Detect which cell encompasses the target text, then output its (X, Y) center coordinate. 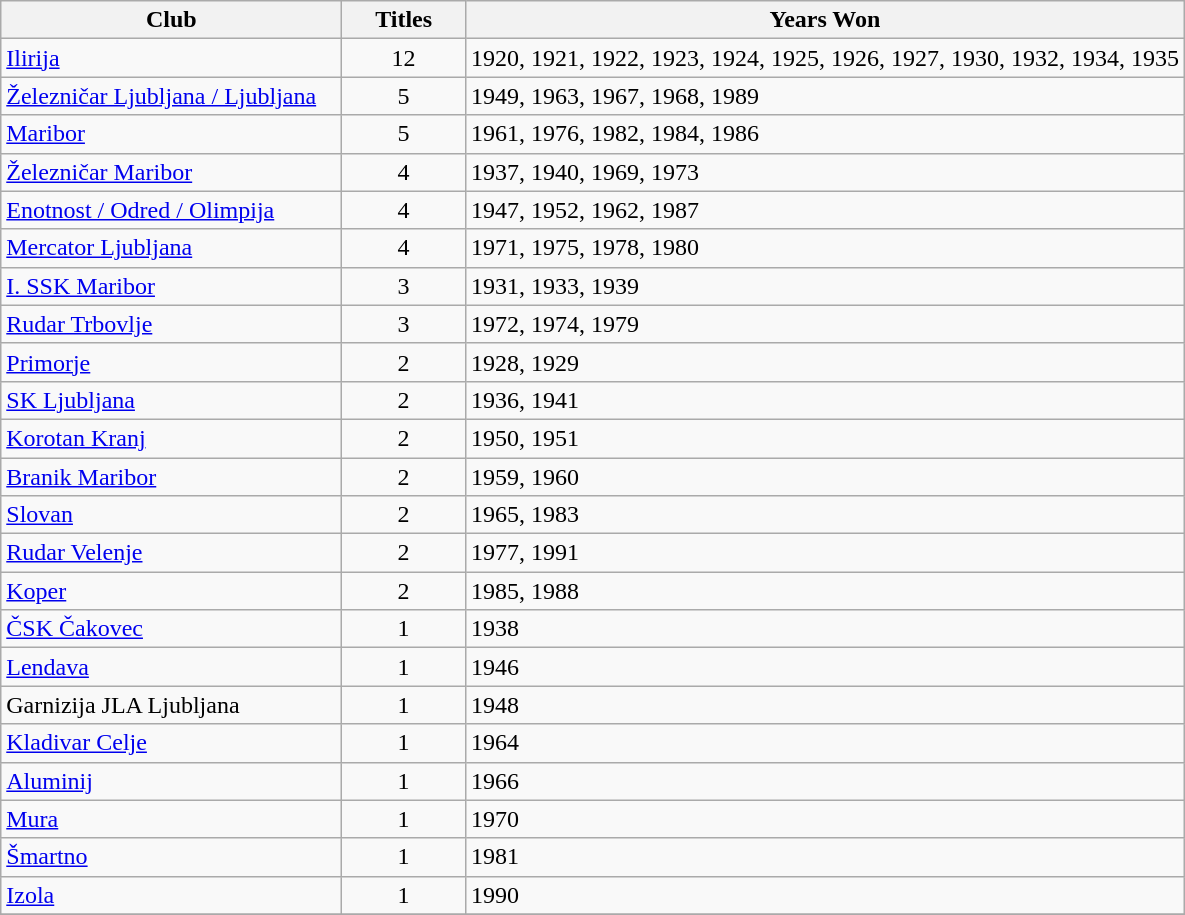
Kladivar Celje (172, 743)
1947, 1952, 1962, 1987 (824, 210)
1920, 1921, 1922, 1923, 1924, 1925, 1926, 1927, 1930, 1932, 1934, 1935 (824, 58)
Aluminij (172, 781)
Ilirija (172, 58)
Izola (172, 895)
1946 (824, 667)
1985, 1988 (824, 591)
1977, 1991 (824, 553)
1936, 1941 (824, 400)
Rudar Trbovlje (172, 324)
Korotan Kranj (172, 438)
Rudar Velenje (172, 553)
1938 (824, 629)
Primorje (172, 362)
Garnizija JLA Ljubljana (172, 705)
1959, 1960 (824, 477)
Koper (172, 591)
Mercator Ljubljana (172, 248)
1966 (824, 781)
1972, 1974, 1979 (824, 324)
Lendava (172, 667)
Years Won (824, 20)
1931, 1933, 1939 (824, 286)
ČSK Čakovec (172, 629)
1928, 1929 (824, 362)
1937, 1940, 1969, 1973 (824, 172)
1948 (824, 705)
SK Ljubljana (172, 400)
Club (172, 20)
Železničar Maribor (172, 172)
1964 (824, 743)
Titles (404, 20)
Branik Maribor (172, 477)
1971, 1975, 1978, 1980 (824, 248)
Mura (172, 819)
Maribor (172, 134)
1949, 1963, 1967, 1968, 1989 (824, 96)
Železničar Ljubljana / Ljubljana (172, 96)
1990 (824, 895)
I. SSK Maribor (172, 286)
1981 (824, 857)
1965, 1983 (824, 515)
Slovan (172, 515)
Enotnost / Odred / Olimpija (172, 210)
1970 (824, 819)
12 (404, 58)
Šmartno (172, 857)
1950, 1951 (824, 438)
1961, 1976, 1982, 1984, 1986 (824, 134)
